Extract the (x, y) coordinate from the center of the cell holding the provided text.  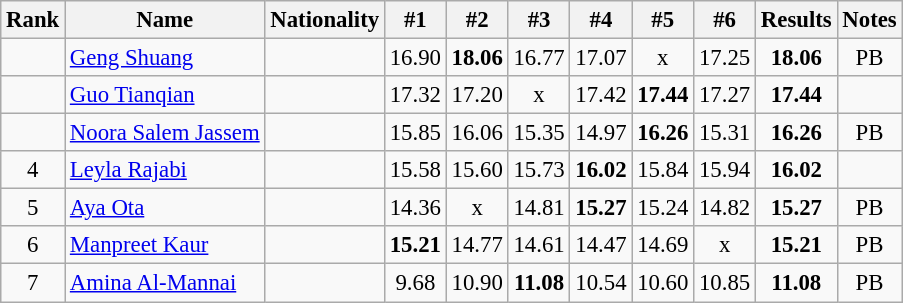
15.85 (415, 133)
#6 (725, 20)
#5 (663, 20)
10.54 (601, 283)
#4 (601, 20)
17.07 (601, 58)
Aya Ota (165, 208)
Leyla Rajabi (165, 170)
17.42 (601, 95)
Results (796, 20)
7 (33, 283)
Name (165, 20)
14.47 (601, 245)
10.85 (725, 283)
Noora Salem Jassem (165, 133)
Rank (33, 20)
14.82 (725, 208)
Manpreet Kaur (165, 245)
Amina Al-Mannai (165, 283)
16.90 (415, 58)
17.20 (477, 95)
14.61 (539, 245)
17.25 (725, 58)
16.06 (477, 133)
Geng Shuang (165, 58)
15.94 (725, 170)
14.69 (663, 245)
10.60 (663, 283)
16.77 (539, 58)
14.97 (601, 133)
#1 (415, 20)
15.35 (539, 133)
4 (33, 170)
10.90 (477, 283)
15.73 (539, 170)
14.77 (477, 245)
Guo Tianqian (165, 95)
14.81 (539, 208)
15.60 (477, 170)
17.27 (725, 95)
5 (33, 208)
15.24 (663, 208)
15.84 (663, 170)
14.36 (415, 208)
6 (33, 245)
Nationality (324, 20)
Notes (870, 20)
17.32 (415, 95)
15.58 (415, 170)
9.68 (415, 283)
#2 (477, 20)
15.31 (725, 133)
#3 (539, 20)
